For the text-containing cell, return its midpoint in [X, Y] coordinate format. 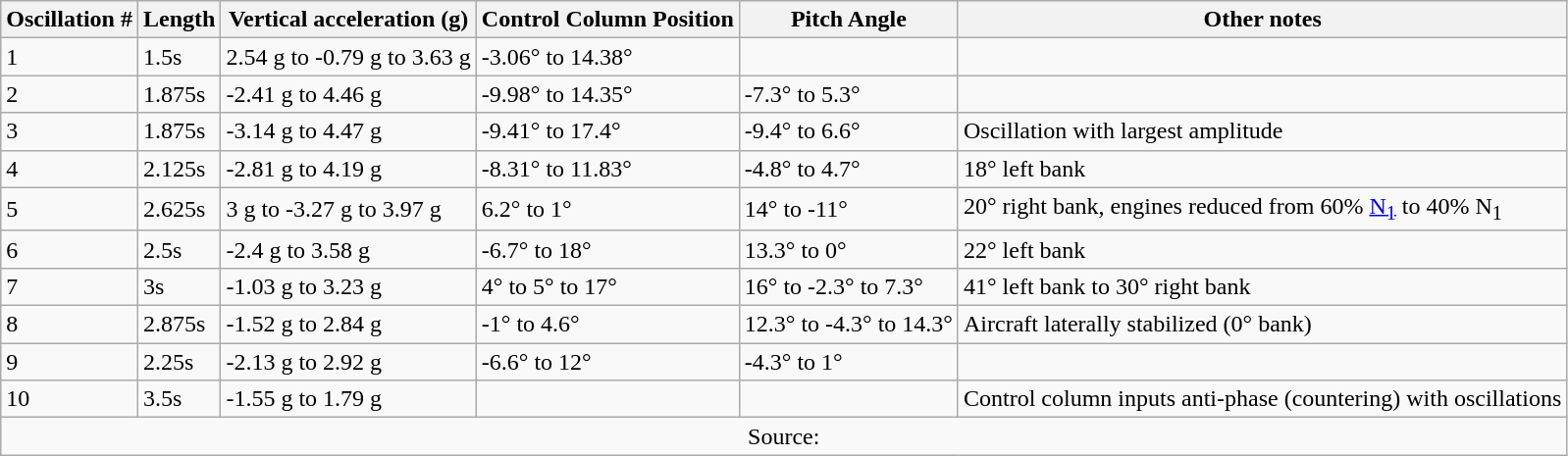
13.3° to 0° [848, 249]
-1.55 g to 1.79 g [348, 399]
7 [70, 286]
Oscillation # [70, 20]
1 [70, 57]
2.125s [179, 169]
1.5s [179, 57]
-1.52 g to 2.84 g [348, 325]
Oscillation with largest amplitude [1262, 131]
4° to 5° to 17° [607, 286]
-9.98° to 14.35° [607, 94]
20° right bank, engines reduced from 60% N1 to 40% N1 [1262, 209]
-2.41 g to 4.46 g [348, 94]
-4.8° to 4.7° [848, 169]
2 [70, 94]
9 [70, 362]
-3.14 g to 4.47 g [348, 131]
-7.3° to 5.3° [848, 94]
Vertical acceleration (g) [348, 20]
22° left bank [1262, 249]
Aircraft laterally stabilized (0° bank) [1262, 325]
18° left bank [1262, 169]
2.625s [179, 209]
Source: [784, 436]
12.3° to -4.3° to 14.3° [848, 325]
2.875s [179, 325]
3.5s [179, 399]
-6.6° to 12° [607, 362]
Control column inputs anti-phase (countering) with oscillations [1262, 399]
6.2° to 1° [607, 209]
Other notes [1262, 20]
6 [70, 249]
14° to -11° [848, 209]
16° to -2.3° to 7.3° [848, 286]
-1° to 4.6° [607, 325]
5 [70, 209]
-2.13 g to 2.92 g [348, 362]
-4.3° to 1° [848, 362]
-3.06° to 14.38° [607, 57]
-2.4 g to 3.58 g [348, 249]
-9.4° to 6.6° [848, 131]
-9.41° to 17.4° [607, 131]
2.5s [179, 249]
3 [70, 131]
3 g to -3.27 g to 3.97 g [348, 209]
Pitch Angle [848, 20]
Control Column Position [607, 20]
-8.31° to 11.83° [607, 169]
-1.03 g to 3.23 g [348, 286]
Length [179, 20]
41° left bank to 30° right bank [1262, 286]
2.25s [179, 362]
10 [70, 399]
3s [179, 286]
8 [70, 325]
-6.7° to 18° [607, 249]
4 [70, 169]
-2.81 g to 4.19 g [348, 169]
2.54 g to -0.79 g to 3.63 g [348, 57]
